Search for the cell housing the specified text and yield its [x, y] center coordinate. 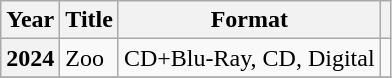
Year [30, 20]
2024 [30, 58]
Zoo [90, 58]
CD+Blu-Ray, CD, Digital [249, 58]
Format [249, 20]
Title [90, 20]
